Provide the [x, y] coordinate of the cell's center where the given text is located.  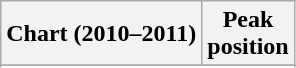
Peak position [248, 34]
Chart (2010–2011) [102, 34]
